Provide the [X, Y] coordinate of the cell's center where the given text is located.  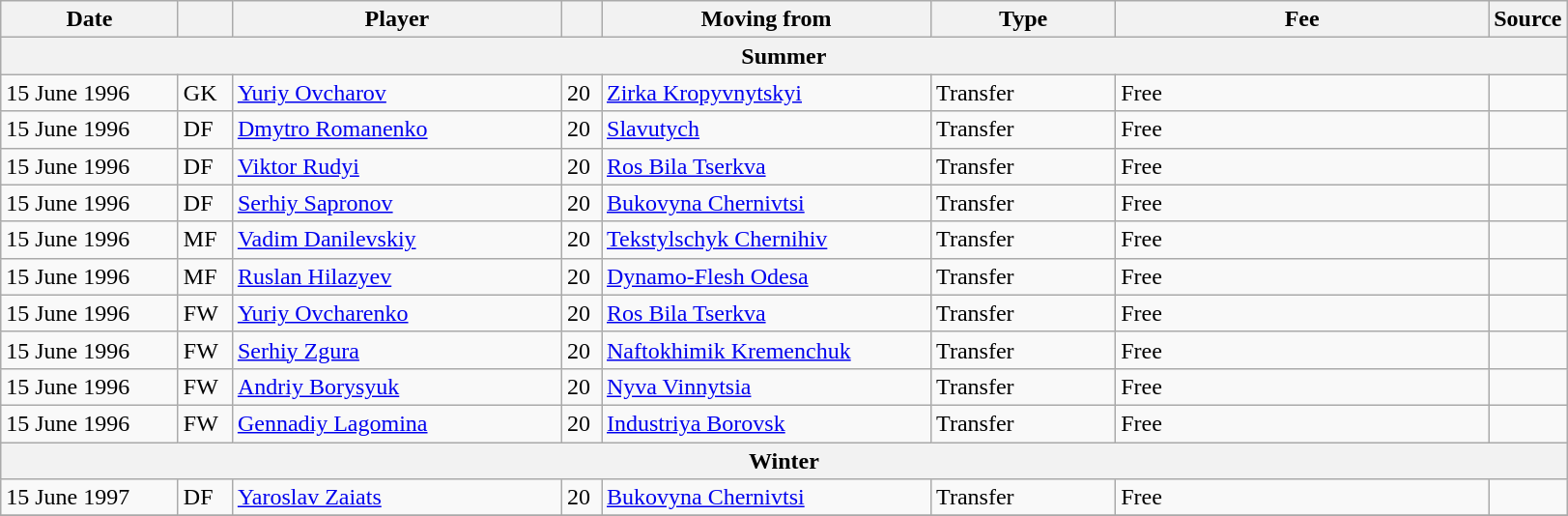
Moving from [765, 19]
Dynamo-Flesh Odesa [765, 276]
Naftokhimik Kremenchuk [765, 350]
Summer [784, 56]
Type [1024, 19]
Fee [1302, 19]
Yuriy Ovcharov [396, 93]
Vadim Danilevskiy [396, 240]
Source [1528, 19]
Yaroslav Zaiats [396, 498]
Dmytro Romanenko [396, 129]
Viktor Rudyi [396, 166]
Tekstylschyk Chernihiv [765, 240]
Winter [784, 461]
Andriy Borysyuk [396, 387]
Ruslan Hilazyev [396, 276]
15 June 1997 [90, 498]
Gennadiy Lagomina [396, 423]
Industriya Borovsk [765, 423]
GK [205, 93]
Nyva Vinnytsia [765, 387]
Slavutych [765, 129]
Serhiy Zgura [396, 350]
Serhiy Sapronov [396, 203]
Zirka Kropyvnytskyi [765, 93]
Player [396, 19]
Date [90, 19]
Yuriy Ovcharenko [396, 313]
